Determine the (X, Y) coordinate at the center of the cell enclosing the given text.  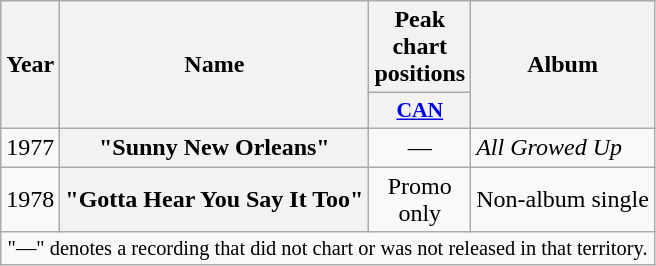
CAN (420, 111)
"—" denotes a recording that did not chart or was not released in that territory. (328, 249)
Non-album single (563, 198)
1977 (30, 147)
Year (30, 65)
"Sunny New Orleans" (214, 147)
Promo only (420, 198)
"Gotta Hear You Say It Too" (214, 198)
— (420, 147)
All Growed Up (563, 147)
Peak chart positions (420, 47)
Name (214, 65)
1978 (30, 198)
Album (563, 65)
